Locate the cell with the specified text and output its [X, Y] center coordinate. 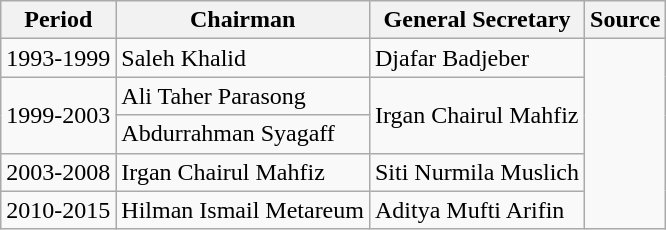
General Secretary [476, 20]
Aditya Mufti Arifin [476, 210]
Djafar Badjeber [476, 58]
1993-1999 [58, 58]
Chairman [243, 20]
Abdurrahman Syagaff [243, 134]
Ali Taher Parasong [243, 96]
2003-2008 [58, 172]
Period [58, 20]
Siti Nurmila Muslich [476, 172]
2010-2015 [58, 210]
Source [626, 20]
Hilman Ismail Metareum [243, 210]
Saleh Khalid [243, 58]
1999-2003 [58, 115]
